Scan for the cell matching the given text and deliver its (x, y) coordinate at center. 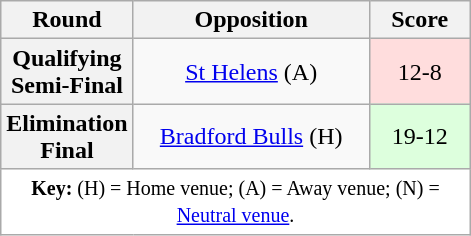
Elimination Final (67, 136)
19-12 (420, 136)
Score (420, 20)
Opposition (251, 20)
12-8 (420, 72)
Round (67, 20)
Qualifying Semi-Final (67, 72)
Key: (H) = Home venue; (A) = Away venue; (N) = Neutral venue. (236, 202)
St Helens (A) (251, 72)
Bradford Bulls (H) (251, 136)
